Find where the given text appears and provide that cell's center as (x, y) coordinate. 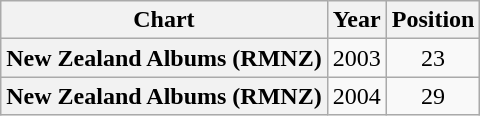
2003 (356, 58)
2004 (356, 96)
Chart (164, 20)
Position (433, 20)
23 (433, 58)
Year (356, 20)
29 (433, 96)
